Detect which cell encompasses the target text, then output its [x, y] center coordinate. 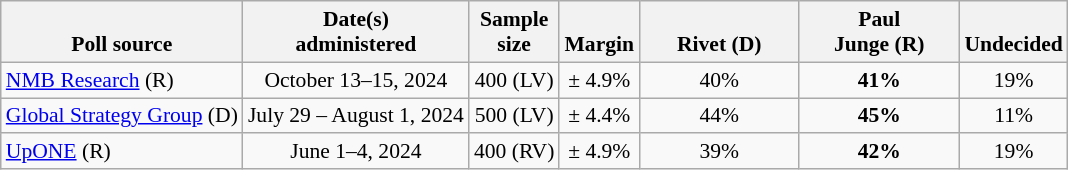
Date(s)administered [356, 32]
44% [719, 116]
Undecided [1013, 32]
UpONE (R) [122, 152]
± 4.4% [599, 116]
400 (RV) [514, 152]
NMB Research (R) [122, 80]
July 29 – August 1, 2024 [356, 116]
October 13–15, 2024 [356, 80]
Margin [599, 32]
June 1–4, 2024 [356, 152]
Rivet (D) [719, 32]
Samplesize [514, 32]
400 (LV) [514, 80]
39% [719, 152]
40% [719, 80]
PaulJunge (R) [879, 32]
11% [1013, 116]
500 (LV) [514, 116]
41% [879, 80]
Global Strategy Group (D) [122, 116]
Poll source [122, 32]
45% [879, 116]
42% [879, 152]
